Capture the cell that displays the provided text and extract its [x, y] central coordinate. 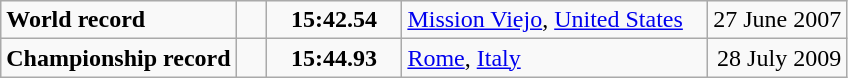
15:44.93 [334, 58]
Rome, Italy [555, 58]
World record [118, 20]
15:42.54 [334, 20]
Mission Viejo, United States [555, 20]
Championship record [118, 58]
28 July 2009 [778, 58]
27 June 2007 [778, 20]
